Return the (X, Y) coordinate for the center point of the cell that contains the specified text.  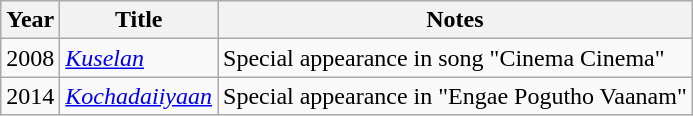
2014 (30, 96)
Notes (456, 20)
Kuselan (139, 58)
Special appearance in "Engae Pogutho Vaanam" (456, 96)
Special appearance in song "Cinema Cinema" (456, 58)
Year (30, 20)
Title (139, 20)
2008 (30, 58)
Kochadaiiyaan (139, 96)
